Return [X, Y] of the center of cell containing provided text 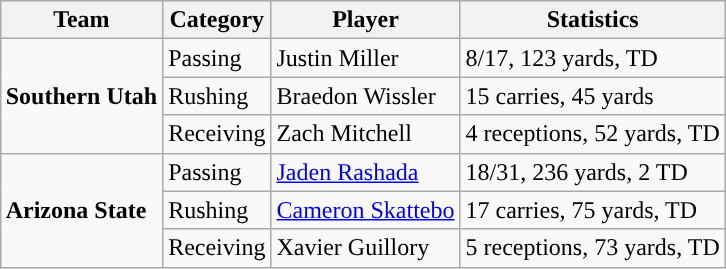
Southern Utah [81, 96]
Category [217, 20]
8/17, 123 yards, TD [592, 58]
5 receptions, 73 yards, TD [592, 248]
Arizona State [81, 210]
Braedon Wissler [366, 96]
18/31, 236 yards, 2 TD [592, 172]
17 carries, 75 yards, TD [592, 210]
Justin Miller [366, 58]
Zach Mitchell [366, 134]
Xavier Guillory [366, 248]
Player [366, 20]
4 receptions, 52 yards, TD [592, 134]
Cameron Skattebo [366, 210]
Jaden Rashada [366, 172]
Team [81, 20]
15 carries, 45 yards [592, 96]
Statistics [592, 20]
